Output the (X, Y) coordinate of the center of the cell containing the given text.  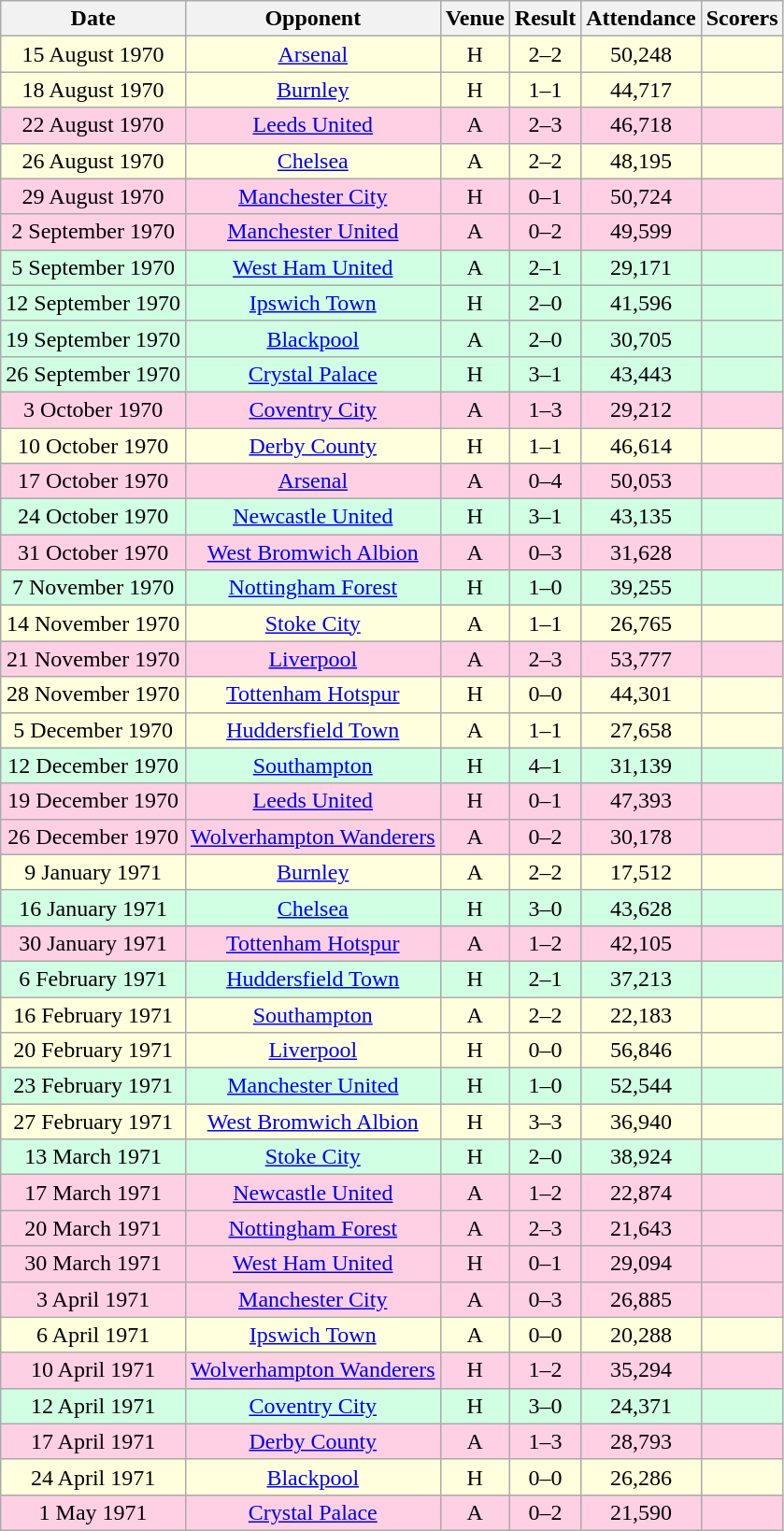
19 September 1970 (93, 338)
43,443 (641, 374)
24 October 1970 (93, 517)
17 April 1971 (93, 1441)
19 December 1970 (93, 801)
53,777 (641, 659)
18 August 1970 (93, 90)
41,596 (641, 303)
12 April 1971 (93, 1406)
17 October 1970 (93, 481)
6 February 1971 (93, 979)
50,248 (641, 54)
Scorers (742, 19)
50,053 (641, 481)
2 September 1970 (93, 232)
7 November 1970 (93, 588)
Result (545, 19)
Venue (475, 19)
22,874 (641, 1193)
37,213 (641, 979)
5 December 1970 (93, 730)
10 October 1970 (93, 446)
35,294 (641, 1370)
20,288 (641, 1335)
49,599 (641, 232)
29,094 (641, 1264)
4–1 (545, 765)
17,512 (641, 872)
14 November 1970 (93, 623)
27 February 1971 (93, 1122)
26,286 (641, 1477)
48,195 (641, 161)
10 April 1971 (93, 1370)
5 September 1970 (93, 267)
21,643 (641, 1228)
46,614 (641, 446)
29,171 (641, 267)
12 September 1970 (93, 303)
22,183 (641, 1014)
22 August 1970 (93, 125)
43,135 (641, 517)
1 May 1971 (93, 1512)
17 March 1971 (93, 1193)
44,717 (641, 90)
36,940 (641, 1122)
26 September 1970 (93, 374)
24,371 (641, 1406)
43,628 (641, 908)
13 March 1971 (93, 1157)
30,178 (641, 837)
28,793 (641, 1441)
30 March 1971 (93, 1264)
29,212 (641, 409)
20 February 1971 (93, 1051)
56,846 (641, 1051)
12 December 1970 (93, 765)
3 October 1970 (93, 409)
30,705 (641, 338)
52,544 (641, 1086)
9 January 1971 (93, 872)
26,765 (641, 623)
16 January 1971 (93, 908)
42,105 (641, 943)
31,139 (641, 765)
38,924 (641, 1157)
46,718 (641, 125)
31,628 (641, 552)
3–3 (545, 1122)
6 April 1971 (93, 1335)
50,724 (641, 196)
23 February 1971 (93, 1086)
21 November 1970 (93, 659)
0–4 (545, 481)
47,393 (641, 801)
16 February 1971 (93, 1014)
26 December 1970 (93, 837)
21,590 (641, 1512)
24 April 1971 (93, 1477)
28 November 1970 (93, 694)
30 January 1971 (93, 943)
27,658 (641, 730)
Attendance (641, 19)
26,885 (641, 1299)
3 April 1971 (93, 1299)
39,255 (641, 588)
26 August 1970 (93, 161)
Opponent (312, 19)
44,301 (641, 694)
20 March 1971 (93, 1228)
29 August 1970 (93, 196)
15 August 1970 (93, 54)
Date (93, 19)
31 October 1970 (93, 552)
